Scan for the cell matching the given text and deliver its (x, y) coordinate at center. 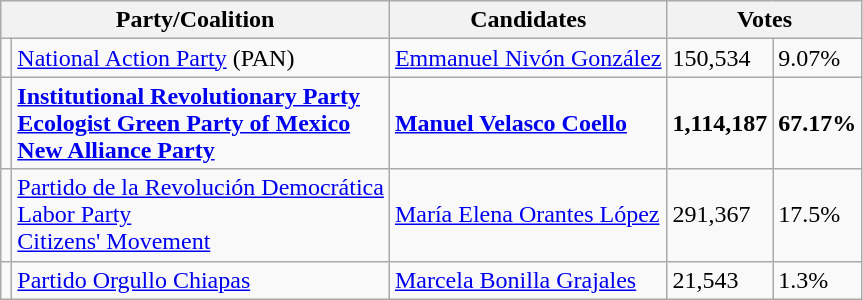
17.5% (818, 215)
Institutional Revolutionary PartyEcologist Green Party of MexicoNew Alliance Party (201, 123)
Votes (764, 20)
9.07% (818, 58)
1.3% (818, 280)
Party/Coalition (196, 20)
1,114,187 (720, 123)
291,367 (720, 215)
Marcela Bonilla Grajales (528, 280)
150,534 (720, 58)
María Elena Orantes López (528, 215)
Candidates (528, 20)
Partido Orgullo Chiapas (201, 280)
Manuel Velasco Coello (528, 123)
67.17% (818, 123)
Partido de la Revolución DemocráticaLabor PartyCitizens' Movement (201, 215)
Emmanuel Nivón González (528, 58)
National Action Party (PAN) (201, 58)
21,543 (720, 280)
